For the text-containing cell, return its midpoint in [x, y] coordinate format. 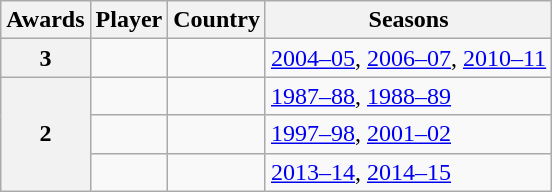
Seasons [408, 20]
Country [217, 20]
2013–14, 2014–15 [408, 172]
1997–98, 2001–02 [408, 134]
2 [46, 134]
3 [46, 58]
1987–88, 1988–89 [408, 96]
Player [129, 20]
2004–05, 2006–07, 2010–11 [408, 58]
Awards [46, 20]
